Find where the given text appears and provide that cell's center as [X, Y] coordinate. 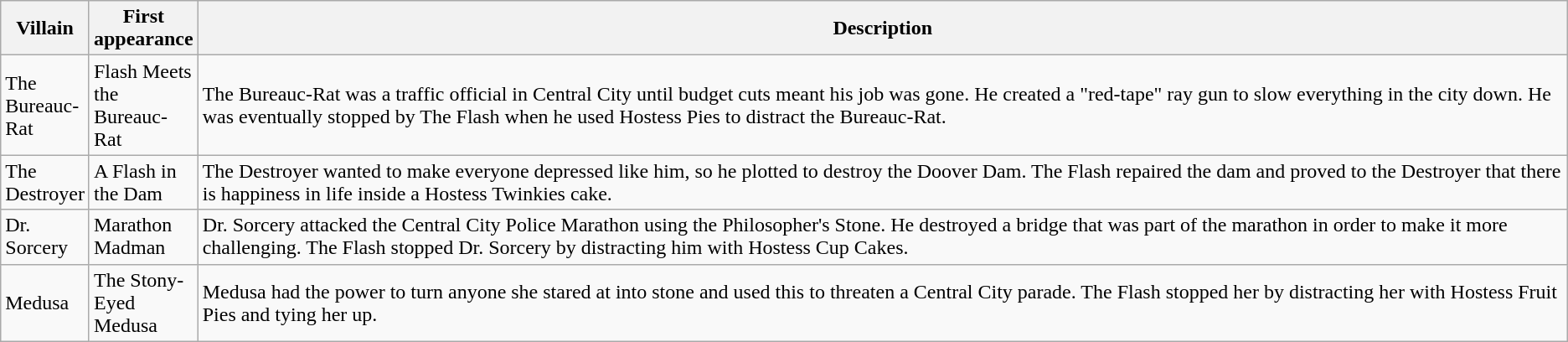
Description [883, 28]
Medusa [45, 303]
A Flash in the Dam [143, 183]
Marathon Madman [143, 236]
Flash Meets the Bureauc-Rat [143, 106]
First appearance [143, 28]
Villain [45, 28]
The Stony-Eyed Medusa [143, 303]
The Bureauc-Rat [45, 106]
The Destroyer [45, 183]
Dr. Sorcery [45, 236]
